Determine the [x, y] coordinate at the center of the cell enclosing the given text.  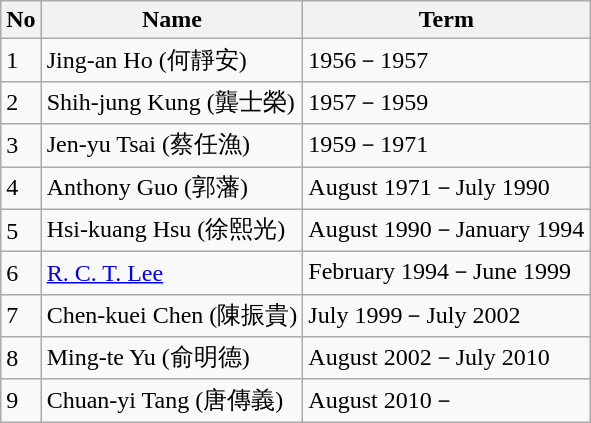
Chuan-yi Tang (唐傳義) [172, 400]
6 [21, 274]
August 1990－January 1994 [446, 230]
Jing-an Ho (何靜安) [172, 60]
Term [446, 20]
Ming-te Yu (俞明德) [172, 358]
August 2010－ [446, 400]
Jen-yu Tsai (蔡任漁) [172, 146]
August 2002－July 2010 [446, 358]
1959－1971 [446, 146]
Hsi-kuang Hsu (徐熙光) [172, 230]
7 [21, 316]
2 [21, 102]
Chen-kuei Chen (陳振貴) [172, 316]
1956－1957 [446, 60]
3 [21, 146]
5 [21, 230]
1957－1959 [446, 102]
8 [21, 358]
4 [21, 188]
Shih-jung Kung (龔士榮) [172, 102]
Anthony Guo (郭藩) [172, 188]
9 [21, 400]
August 1971－July 1990 [446, 188]
No [21, 20]
July 1999－July 2002 [446, 316]
1 [21, 60]
February 1994－June 1999 [446, 274]
Name [172, 20]
R. C. T. Lee [172, 274]
